Find where the given text appears and provide that cell's center as (x, y) coordinate. 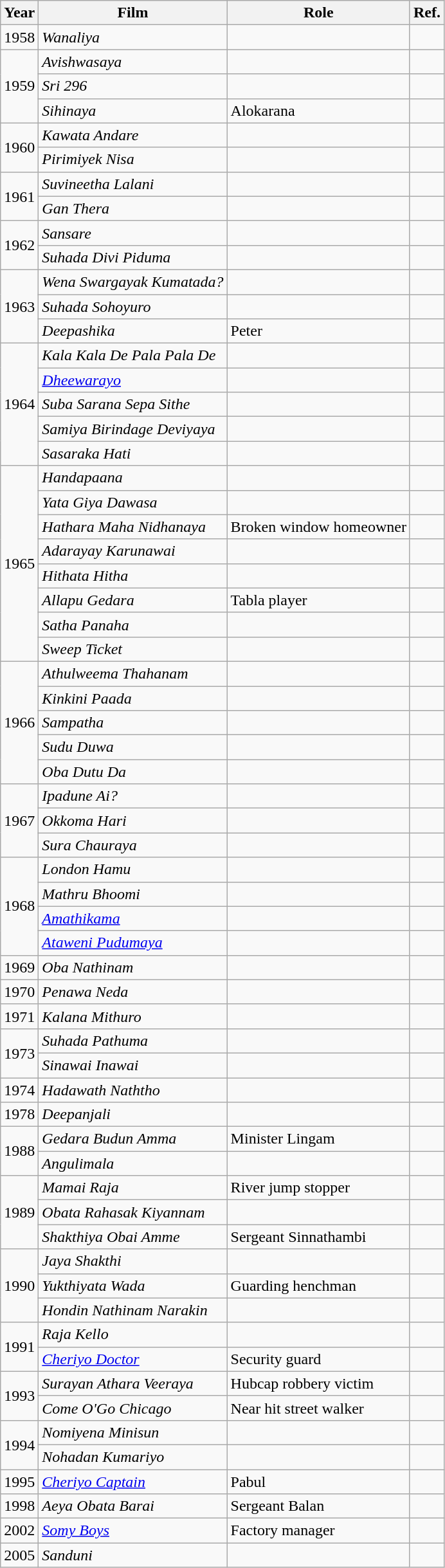
Wena Swargayak Kumatada? (132, 282)
Cheriyo Doctor (132, 1359)
1968 (19, 906)
Allapu Gedara (132, 600)
1960 (19, 147)
1973 (19, 1053)
Sasaraka Hati (132, 453)
Avishwasaya (132, 62)
Kalana Mithuro (132, 1016)
Shakthiya Obai Amme (132, 1237)
Mamai Raja (132, 1188)
1969 (19, 967)
Sansare (132, 233)
1993 (19, 1396)
Oba Nathinam (132, 967)
1970 (19, 992)
Satha Panaha (132, 624)
1965 (19, 563)
Dheewarayo (132, 380)
Gedara Budun Amma (132, 1139)
Sri 296 (132, 86)
Suhada Sohoyuro (132, 307)
Samiya Birindage Deviyaya (132, 429)
1967 (19, 821)
Sergeant Sinnathambi (318, 1237)
Hadawath Naththo (132, 1090)
Deepashika (132, 331)
1958 (19, 37)
Deepanjali (132, 1115)
Surayan Athara Veeraya (132, 1383)
1966 (19, 722)
Angulimala (132, 1163)
1989 (19, 1212)
Aeya Obata Barai (132, 1506)
Raja Kello (132, 1335)
1994 (19, 1445)
Sura Chauraya (132, 845)
Sampatha (132, 723)
Mathru Bhoomi (132, 894)
1995 (19, 1481)
Pabul (318, 1481)
Pirimiyek Nisa (132, 160)
Ataweni Pudumaya (132, 943)
Hubcap robbery victim (318, 1383)
Tabla player (318, 600)
Somy Boys (132, 1531)
Obata Rahasak Kiyannam (132, 1212)
1991 (19, 1347)
Amathikama (132, 918)
Suba Sarana Sepa Sithe (132, 405)
Handapaana (132, 478)
London Hamu (132, 870)
Suhada Divi Piduma (132, 257)
Kawata Andare (132, 135)
Minister Lingam (318, 1139)
Gan Thera (132, 208)
1963 (19, 306)
Athulweema Thahanam (132, 673)
Wanaliya (132, 37)
1959 (19, 86)
1964 (19, 405)
Oba Dutu Da (132, 772)
Peter (318, 331)
Year (19, 13)
1988 (19, 1151)
Sweep Ticket (132, 649)
Sihinaya (132, 111)
Ipadune Ai? (132, 796)
Alokarana (318, 111)
1990 (19, 1286)
Near hit street walker (318, 1408)
Sudu Duwa (132, 747)
1962 (19, 245)
Nohadan Kumariyo (132, 1457)
Adarayay Karunawai (132, 551)
Yata Giya Dawasa (132, 502)
1998 (19, 1506)
Come O'Go Chicago (132, 1408)
1978 (19, 1115)
Security guard (318, 1359)
Okkoma Hari (132, 821)
Nomiyena Minisun (132, 1432)
Factory manager (318, 1531)
Suvineetha Lalani (132, 184)
Penawa Neda (132, 992)
Broken window homeowner (318, 527)
Hithata Hitha (132, 576)
Sergeant Balan (318, 1506)
Ref. (427, 13)
Film (132, 13)
Kinkini Paada (132, 698)
Guarding henchman (318, 1286)
Yukthiyata Wada (132, 1286)
Suhada Pathuma (132, 1041)
Kala Kala De Pala Pala De (132, 356)
Cheriyo Captain (132, 1481)
River jump stopper (318, 1188)
Sinawai Inawai (132, 1065)
1961 (19, 196)
Jaya Shakthi (132, 1261)
Sanduni (132, 1555)
Hondin Nathinam Narakin (132, 1310)
1971 (19, 1016)
2005 (19, 1555)
2002 (19, 1531)
1974 (19, 1090)
Hathara Maha Nidhanaya (132, 527)
Role (318, 13)
